Identify which cell holds the provided text, then report its (X, Y) central coordinate. 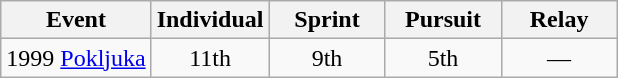
9th (327, 58)
Individual (210, 20)
Relay (559, 20)
5th (443, 58)
— (559, 58)
Sprint (327, 20)
11th (210, 58)
Event (76, 20)
1999 Pokljuka (76, 58)
Pursuit (443, 20)
